Determine the [x, y] coordinate at the center of the cell enclosing the given text.  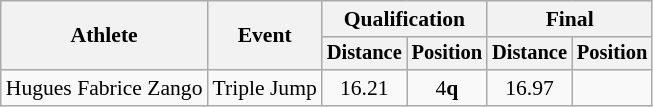
Triple Jump [264, 88]
Hugues Fabrice Zango [104, 88]
16.21 [364, 88]
Qualification [404, 19]
Final [570, 19]
Event [264, 36]
Athlete [104, 36]
4q [447, 88]
16.97 [530, 88]
